Determine the (x, y) coordinate at the center of the cell enclosing the given text.  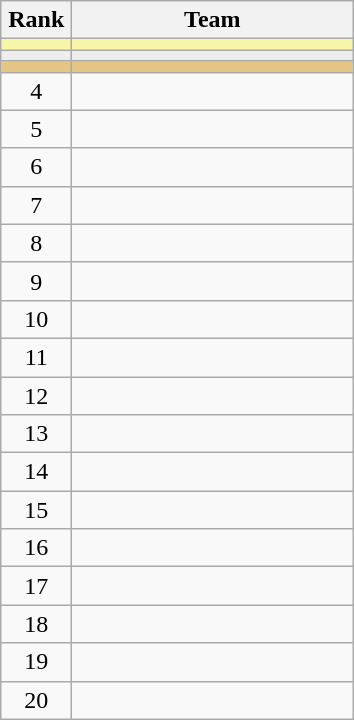
19 (36, 662)
8 (36, 243)
7 (36, 205)
14 (36, 472)
11 (36, 357)
18 (36, 624)
12 (36, 395)
20 (36, 700)
6 (36, 167)
17 (36, 586)
4 (36, 91)
16 (36, 548)
10 (36, 319)
13 (36, 434)
5 (36, 129)
Rank (36, 20)
Team (212, 20)
9 (36, 281)
15 (36, 510)
